Capture the cell that displays the provided text and extract its (X, Y) central coordinate. 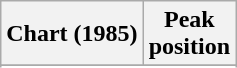
Peak position (189, 34)
Chart (1985) (72, 34)
